Capture the cell that displays the provided text and extract its (x, y) central coordinate. 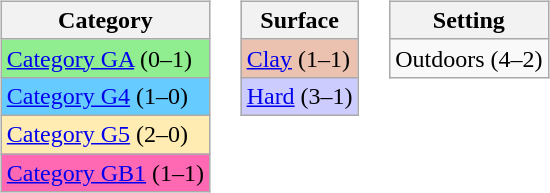
Setting (469, 20)
Category G4 (1–0) (105, 96)
Category (105, 20)
Hard (3–1) (300, 96)
Category GB1 (1–1) (105, 173)
Clay (1–1) (300, 58)
Surface (300, 20)
Outdoors (4–2) (469, 58)
Category G5 (2–0) (105, 134)
Category GA (0–1) (105, 58)
